Scan for the cell matching the given text and deliver its (X, Y) coordinate at center. 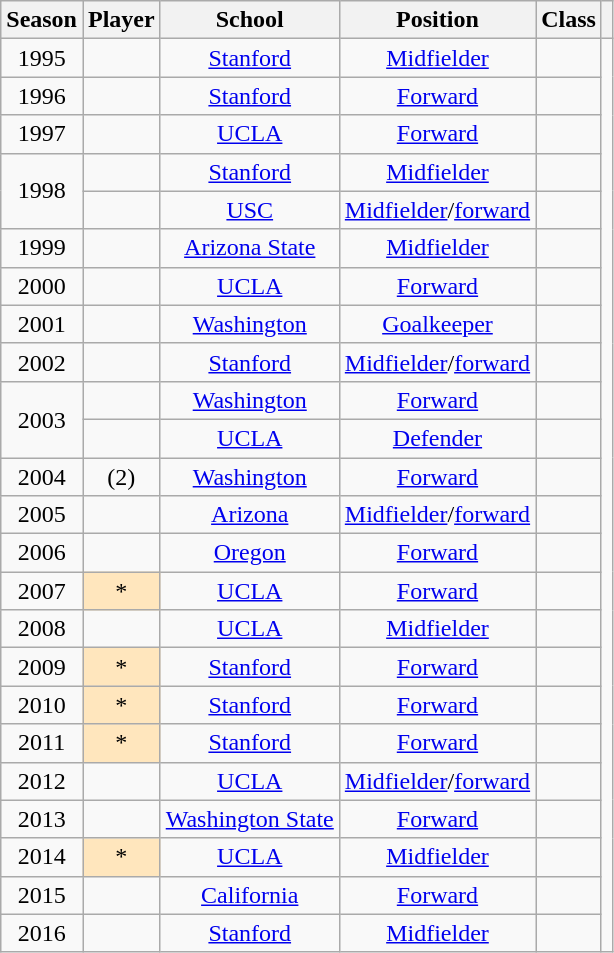
Defender (437, 438)
California (250, 895)
2003 (42, 419)
Player (121, 20)
2014 (42, 857)
Arizona State (250, 248)
2006 (42, 553)
1997 (42, 134)
2000 (42, 286)
2007 (42, 591)
2009 (42, 667)
USC (250, 210)
2010 (42, 705)
1995 (42, 58)
1996 (42, 96)
1998 (42, 191)
2016 (42, 933)
Arizona (250, 515)
Season (42, 20)
Position (437, 20)
School (250, 20)
Oregon (250, 553)
Washington State (250, 819)
2013 (42, 819)
2002 (42, 362)
Class (569, 20)
2011 (42, 743)
2001 (42, 324)
2004 (42, 477)
Goalkeeper (437, 324)
1999 (42, 248)
(2) (121, 477)
2015 (42, 895)
2005 (42, 515)
2008 (42, 629)
2012 (42, 781)
